For the text-containing cell, return its midpoint in [X, Y] coordinate format. 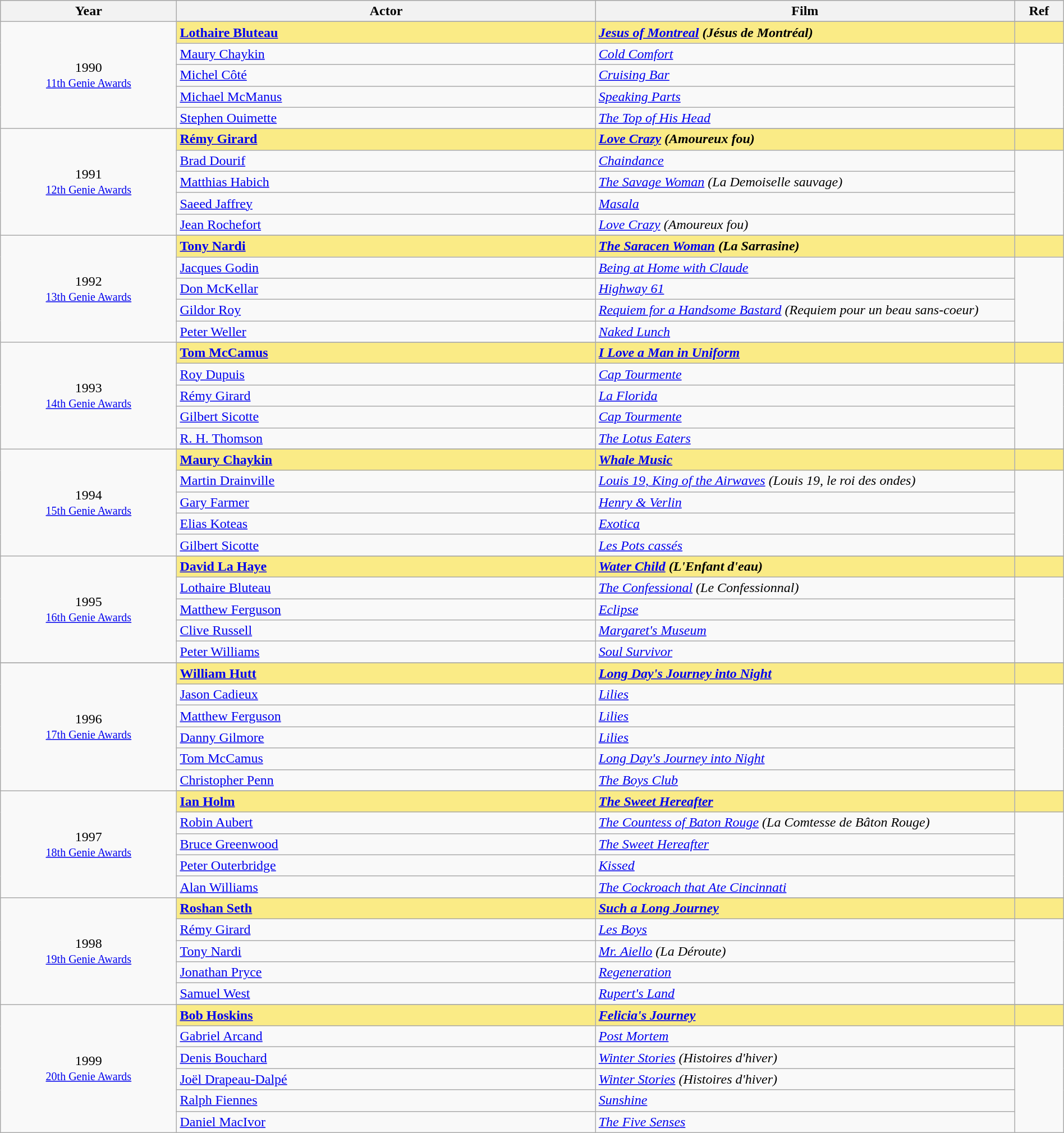
Clive Russell [386, 631]
Speaking Parts [805, 97]
Matthias Habich [386, 182]
Jonathan Pryce [386, 973]
Les Pots cassés [805, 545]
Highway 61 [805, 289]
Daniel MacIvor [386, 1122]
Joël Drapeau-Dalpé [386, 1079]
Michel Côté [386, 75]
Jacques Godin [386, 268]
Requiem for a Handsome Bastard (Requiem pour un beau sans-coeur) [805, 310]
Exotica [805, 524]
Being at Home with Claude [805, 268]
Margaret's Museum [805, 631]
Robin Aubert [386, 823]
Actor [386, 11]
Louis 19, King of the Airwaves (Louis 19, le roi des ondes) [805, 481]
The Savage Woman (La Demoiselle sauvage) [805, 182]
Alan Williams [386, 887]
Elias Koteas [386, 524]
Eclipse [805, 609]
Saeed Jaffrey [386, 203]
William Hutt [386, 673]
R. H. Thomson [386, 438]
Such a Long Journey [805, 908]
Ian Holm [386, 801]
Soul Survivor [805, 652]
Naked Lunch [805, 332]
Gary Farmer [386, 502]
Peter Weller [386, 332]
Cruising Bar [805, 75]
Whale Music [805, 460]
The Saracen Woman (La Sarrasine) [805, 246]
Bruce Greenwood [386, 844]
Mr. Aiello (La Déroute) [805, 951]
1992 13th Genie Awards [89, 288]
Post Mortem [805, 1036]
1990 11th Genie Awards [89, 75]
1999 20th Genie Awards [89, 1068]
1991 12th Genie Awards [89, 182]
La Florida [805, 396]
The Five Senses [805, 1122]
Bob Hoskins [386, 1015]
Rupert's Land [805, 994]
Martin Drainville [386, 481]
Kissed [805, 865]
The Lotus Eaters [805, 438]
Film [805, 11]
The Confessional (Le Confessionnal) [805, 588]
Jason Cadieux [386, 695]
Danny Gilmore [386, 737]
Ref [1039, 11]
The Cockroach that Ate Cincinnati [805, 887]
Regeneration [805, 973]
Les Boys [805, 929]
Jean Rochefort [386, 224]
Sunshine [805, 1100]
Felicia's Journey [805, 1015]
Christopher Penn [386, 780]
David La Haye [386, 566]
The Top of His Head [805, 118]
Michael McManus [386, 97]
1994 15th Genie Awards [89, 502]
Peter Outerbridge [386, 865]
Peter Williams [386, 652]
Ralph Fiennes [386, 1100]
Denis Bouchard [386, 1058]
Masala [805, 203]
Chaindance [805, 160]
Year [89, 11]
Stephen Ouimette [386, 118]
The Boys Club [805, 780]
1997 18th Genie Awards [89, 844]
I Love a Man in Uniform [805, 353]
1995 16th Genie Awards [89, 609]
1993 14th Genie Awards [89, 396]
Jesus of Montreal (Jésus de Montréal) [805, 33]
1998 19th Genie Awards [89, 951]
Henry & Verlin [805, 502]
Gildor Roy [386, 310]
Brad Dourif [386, 160]
Cold Comfort [805, 54]
1996 17th Genie Awards [89, 727]
Water Child (L'Enfant d'eau) [805, 566]
Samuel West [386, 994]
Gabriel Arcand [386, 1036]
Roy Dupuis [386, 374]
Don McKellar [386, 289]
The Countess of Baton Rouge (La Comtesse de Bâton Rouge) [805, 823]
Roshan Seth [386, 908]
